Determine the (X, Y) coordinate at the center of the cell enclosing the given text.  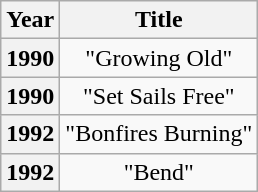
"Growing Old" (159, 58)
Title (159, 20)
"Bend" (159, 172)
"Bonfires Burning" (159, 134)
Year (30, 20)
"Set Sails Free" (159, 96)
